Identify which cell holds the provided text, then report its [X, Y] central coordinate. 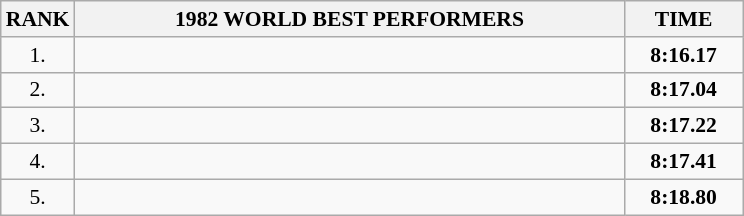
8:17.04 [684, 90]
8:17.41 [684, 162]
1982 WORLD BEST PERFORMERS [349, 19]
3. [38, 126]
8:17.22 [684, 126]
8:16.17 [684, 55]
RANK [38, 19]
1. [38, 55]
TIME [684, 19]
4. [38, 162]
2. [38, 90]
5. [38, 197]
8:18.80 [684, 197]
